For the text-containing cell, return its midpoint in (x, y) coordinate format. 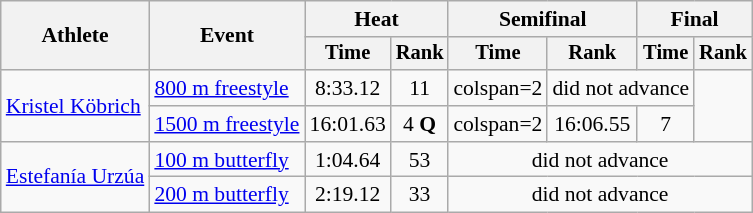
800 m freestyle (226, 88)
Event (226, 36)
100 m butterfly (226, 160)
Kristel Köbrich (76, 106)
8:33.12 (348, 88)
16:06.55 (592, 124)
Heat (377, 19)
1:04.64 (348, 160)
Estefanía Urzúa (76, 178)
Athlete (76, 36)
7 (666, 124)
11 (420, 88)
1500 m freestyle (226, 124)
Semifinal (542, 19)
4 Q (420, 124)
Final (694, 19)
200 m butterfly (226, 195)
33 (420, 195)
2:19.12 (348, 195)
16:01.63 (348, 124)
53 (420, 160)
